Determine the [X, Y] coordinate at the center of the cell enclosing the given text.  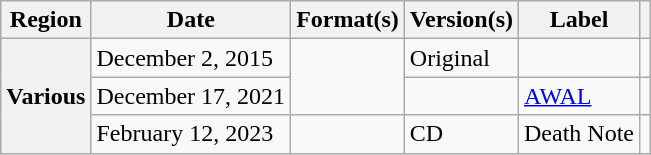
Death Note [580, 134]
February 12, 2023 [191, 134]
December 2, 2015 [191, 58]
Version(s) [461, 20]
Format(s) [348, 20]
Date [191, 20]
Various [46, 96]
Label [580, 20]
CD [461, 134]
AWAL [580, 96]
December 17, 2021 [191, 96]
Region [46, 20]
Original [461, 58]
